For the text-containing cell, return its midpoint in (x, y) coordinate format. 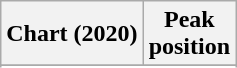
Chart (2020) (72, 34)
Peakposition (189, 34)
